Capture the cell that displays the provided text and extract its (X, Y) central coordinate. 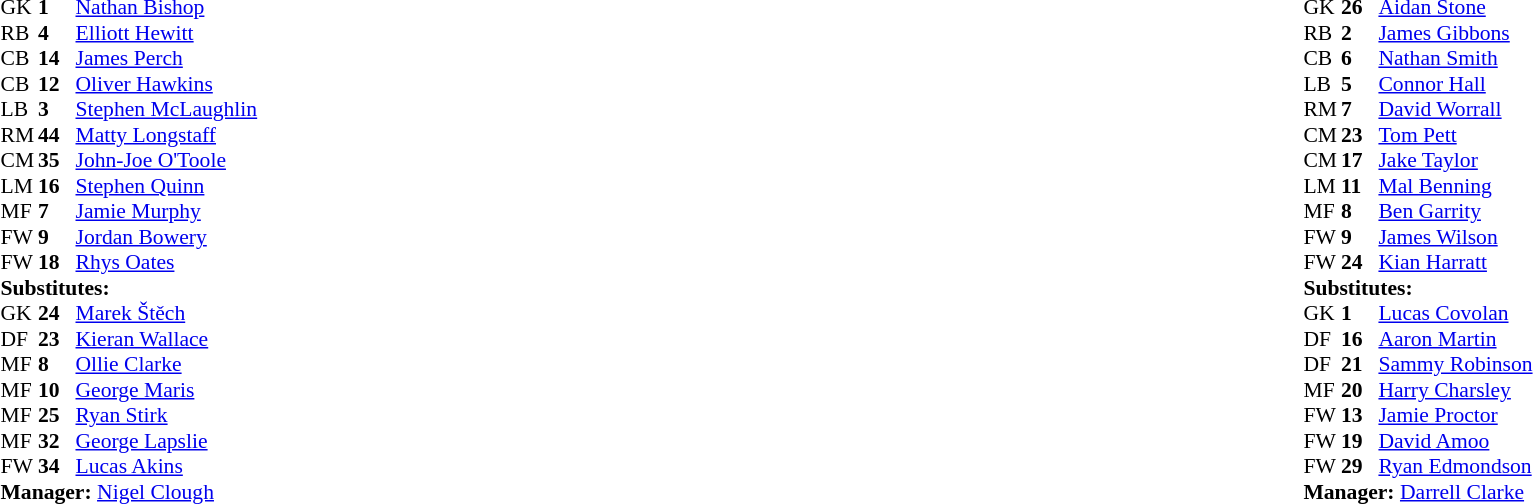
Lucas Covolan (1455, 313)
Mal Benning (1455, 186)
29 (1360, 467)
Rhys Oates (167, 263)
Tom Pett (1455, 135)
Stephen Quinn (167, 186)
32 (57, 441)
21 (1360, 365)
Marek Štěch (167, 313)
Connor Hall (1455, 84)
Ollie Clarke (167, 365)
35 (57, 161)
Kian Harratt (1455, 263)
34 (57, 467)
19 (1360, 441)
Oliver Hawkins (167, 84)
Elliott Hewitt (167, 33)
44 (57, 135)
Jake Taylor (1455, 161)
Sammy Robinson (1455, 365)
James Gibbons (1455, 33)
David Amoo (1455, 441)
6 (1360, 59)
Ryan Stirk (167, 415)
Matty Longstaff (167, 135)
25 (57, 415)
3 (57, 109)
20 (1360, 390)
Jamie Proctor (1455, 415)
5 (1360, 84)
Aaron Martin (1455, 339)
2 (1360, 33)
12 (57, 84)
John-Joe O'Toole (167, 161)
David Worrall (1455, 109)
Ben Garrity (1455, 211)
Jamie Murphy (167, 211)
Ryan Edmondson (1455, 467)
4 (57, 33)
1 (1360, 313)
George Lapslie (167, 441)
James Perch (167, 59)
14 (57, 59)
George Maris (167, 390)
Nathan Smith (1455, 59)
Lucas Akins (167, 467)
James Wilson (1455, 237)
Stephen McLaughlin (167, 109)
17 (1360, 161)
Jordan Bowery (167, 237)
18 (57, 263)
10 (57, 390)
13 (1360, 415)
11 (1360, 186)
Kieran Wallace (167, 339)
Harry Charsley (1455, 390)
